Scan for the cell matching the given text and deliver its (x, y) coordinate at center. 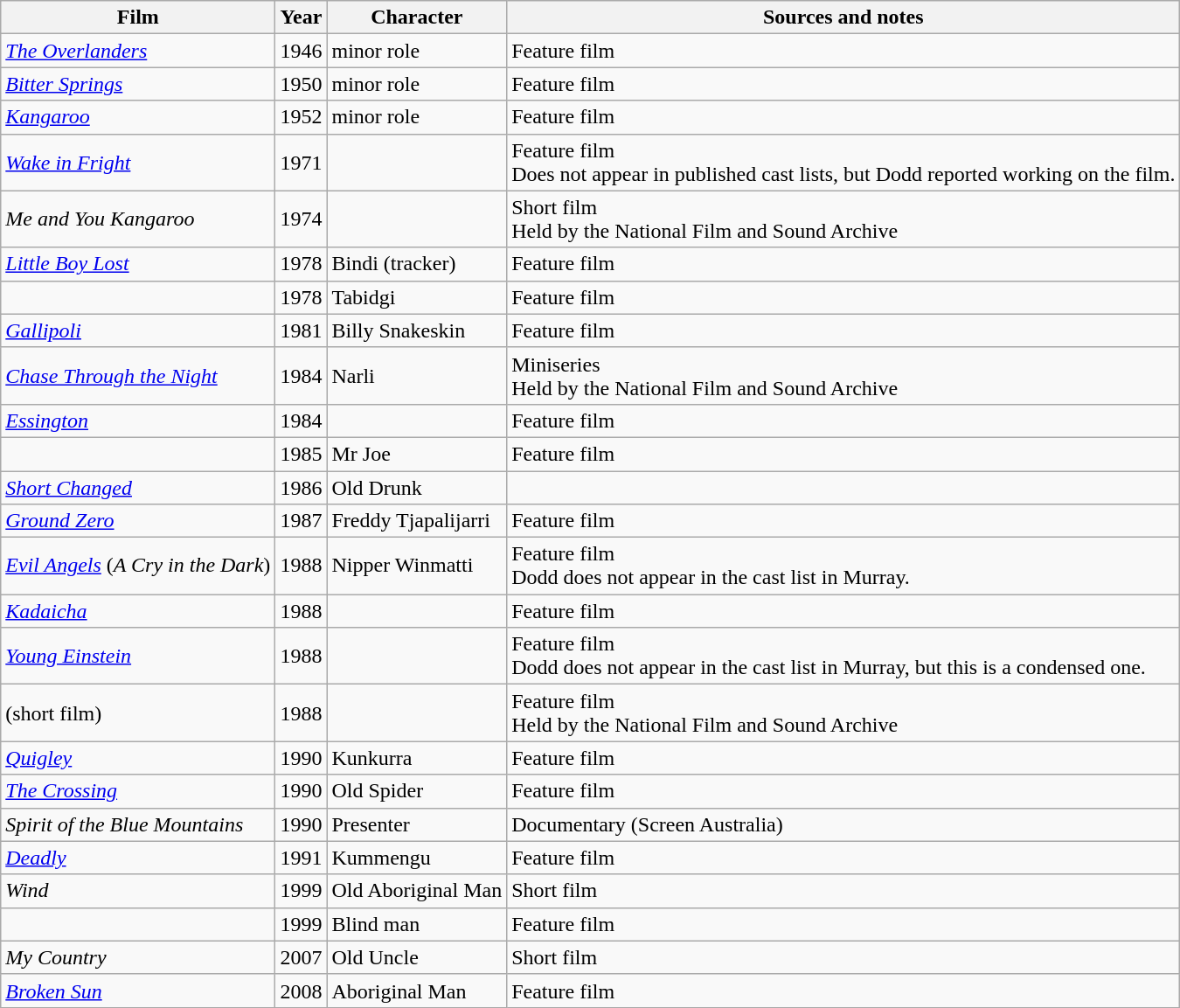
Me and You Kangaroo (138, 219)
1981 (301, 330)
Character (417, 17)
Feature filmDoes not appear in published cast lists, but Dodd reported working on the film. (843, 163)
The Overlanders (138, 51)
Gallipoli (138, 330)
Kangaroo (138, 117)
1946 (301, 51)
Bitter Springs (138, 84)
Kummengu (417, 858)
Nipper Winmatti (417, 567)
Wake in Fright (138, 163)
Sources and notes (843, 17)
Feature filmHeld by the National Film and Sound Archive (843, 713)
Spirit of the Blue Mountains (138, 824)
Young Einstein (138, 656)
Freddy Tjapalijarri (417, 521)
Documentary (Screen Australia) (843, 824)
Old Drunk (417, 487)
1986 (301, 487)
Essington (138, 421)
The Crossing (138, 791)
Blind man (417, 924)
Film (138, 17)
2007 (301, 957)
Little Boy Lost (138, 264)
1985 (301, 454)
1991 (301, 858)
Old Spider (417, 791)
Narli (417, 376)
1950 (301, 84)
Bindi (tracker) (417, 264)
Short filmHeld by the National Film and Sound Archive (843, 219)
1971 (301, 163)
MiniseriesHeld by the National Film and Sound Archive (843, 376)
Mr Joe (417, 454)
Year (301, 17)
Broken Sun (138, 991)
Billy Snakeskin (417, 330)
Deadly (138, 858)
Kadaicha (138, 611)
Kunkurra (417, 758)
Tabidgi (417, 297)
Short Changed (138, 487)
Old Aboriginal Man (417, 891)
Chase Through the Night (138, 376)
2008 (301, 991)
Presenter (417, 824)
1987 (301, 521)
My Country (138, 957)
Feature filmDodd does not appear in the cast list in Murray, but this is a condensed one. (843, 656)
Aboriginal Man (417, 991)
Feature filmDodd does not appear in the cast list in Murray. (843, 567)
1974 (301, 219)
Ground Zero (138, 521)
Old Uncle (417, 957)
Evil Angels (A Cry in the Dark) (138, 567)
(short film) (138, 713)
1952 (301, 117)
Quigley (138, 758)
Wind (138, 891)
